Pinpoint the cell where the given text exists, returning its [x, y] midpoint coordinate. 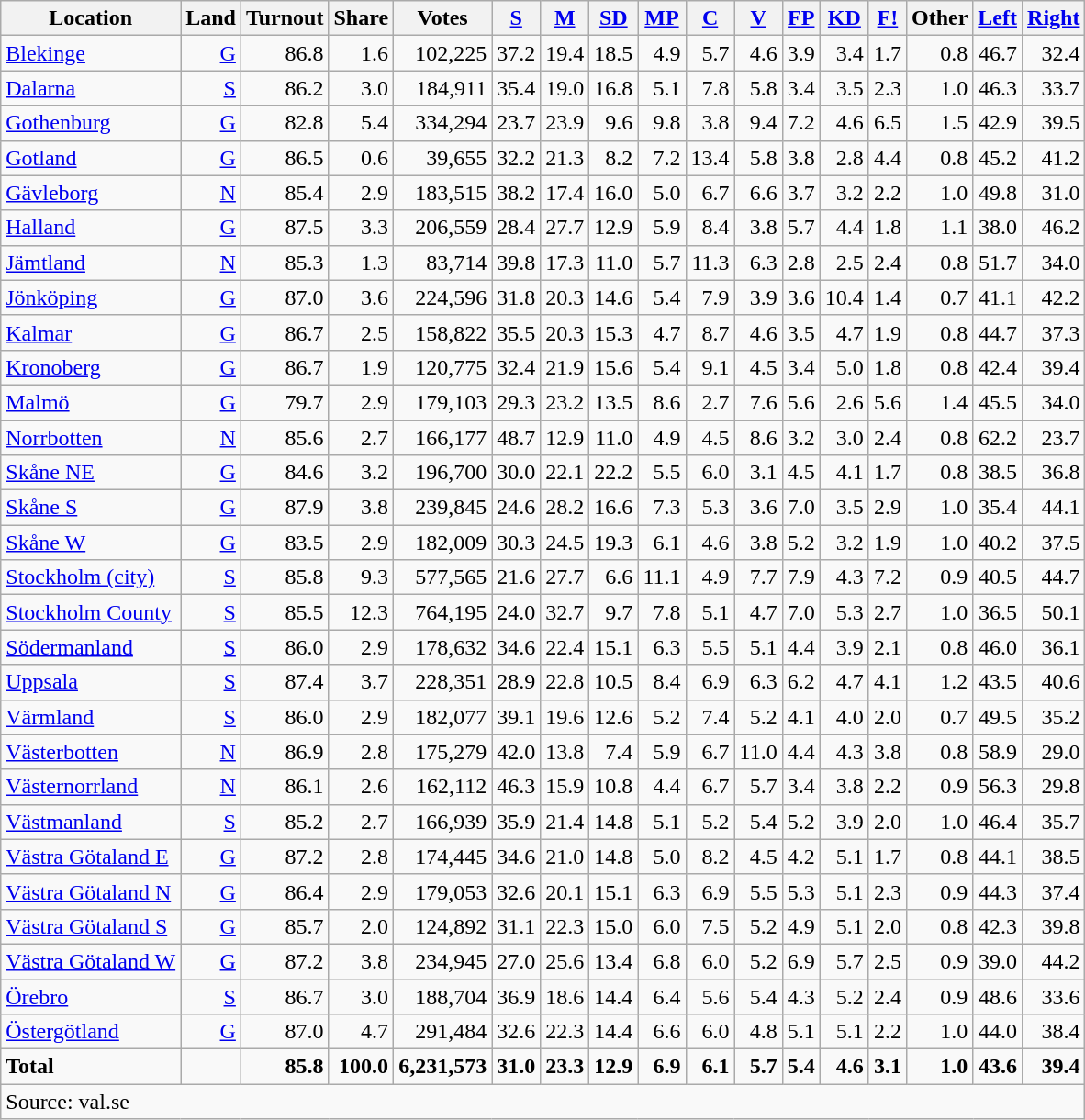
42.9 [998, 123]
4.8 [758, 1032]
42.2 [1054, 297]
Norrbotten [91, 438]
Jämtland [91, 263]
13.8 [565, 752]
87.9 [285, 508]
Malmö [91, 402]
6.4 [662, 996]
43.6 [998, 1067]
82.8 [285, 123]
9.1 [710, 367]
44.0 [998, 1032]
15.9 [565, 787]
44.3 [998, 891]
Västernorrland [91, 787]
188,704 [442, 996]
19.4 [565, 53]
21.9 [565, 367]
Halland [91, 228]
56.3 [998, 787]
36.1 [1054, 647]
6,231,573 [442, 1067]
44.2 [1054, 961]
182,009 [442, 543]
6.8 [662, 961]
12.3 [362, 612]
577,565 [442, 577]
40.6 [1054, 682]
32.7 [565, 612]
19.6 [565, 717]
Skåne NE [91, 473]
86.1 [285, 787]
10.4 [845, 297]
1.1 [939, 228]
7.3 [662, 508]
183,515 [442, 193]
C [710, 18]
41.2 [1054, 158]
228,351 [442, 682]
Skåne W [91, 543]
33.7 [1054, 88]
F! [887, 18]
MP [662, 18]
38.0 [998, 228]
Gävleborg [91, 193]
86.2 [285, 88]
35.2 [1054, 717]
Gotland [91, 158]
179,053 [442, 891]
27.0 [516, 961]
4.0 [845, 717]
85.5 [285, 612]
42.4 [998, 367]
3.3 [362, 228]
V [758, 18]
16.0 [613, 193]
30.0 [516, 473]
29.3 [516, 402]
Skåne S [91, 508]
2.1 [887, 647]
Source: val.se [543, 1102]
50.1 [1054, 612]
12.6 [613, 717]
9.7 [613, 612]
Uppsala [91, 682]
45.2 [998, 158]
25.6 [565, 961]
Östergötland [91, 1032]
31.1 [516, 926]
83,714 [442, 263]
32.2 [516, 158]
22.2 [613, 473]
Västra Götaland S [91, 926]
14.6 [613, 297]
9.8 [662, 123]
24.5 [565, 543]
84.6 [285, 473]
85.4 [285, 193]
28.2 [565, 508]
Värmland [91, 717]
62.2 [998, 438]
33.6 [1054, 996]
179,103 [442, 402]
Kronoberg [91, 367]
21.6 [516, 577]
36.9 [516, 996]
Västerbotten [91, 752]
Stockholm County [91, 612]
175,279 [442, 752]
Västmanland [91, 822]
224,596 [442, 297]
Stockholm (city) [91, 577]
24.0 [516, 612]
Right [1054, 18]
Left [998, 18]
38.4 [1054, 1032]
28.9 [516, 682]
Blekinge [91, 53]
22.1 [565, 473]
18.6 [565, 996]
FP [800, 18]
40.2 [998, 543]
86.9 [285, 752]
166,177 [442, 438]
120,775 [442, 367]
87.5 [285, 228]
6.5 [887, 123]
764,195 [442, 612]
35.9 [516, 822]
24.6 [516, 508]
18.5 [613, 53]
16.6 [613, 508]
43.5 [998, 682]
7.5 [710, 926]
100.0 [362, 1067]
1.6 [362, 53]
85.6 [285, 438]
Örebro [91, 996]
Other [939, 18]
Västra Götaland W [91, 961]
Votes [442, 18]
Västra Götaland E [91, 857]
30.3 [516, 543]
11.3 [710, 263]
17.3 [565, 263]
87.4 [285, 682]
51.7 [998, 263]
KD [845, 18]
19.3 [613, 543]
21.4 [565, 822]
29.8 [1054, 787]
196,700 [442, 473]
Jönköping [91, 297]
13.5 [613, 402]
124,892 [442, 926]
10.5 [613, 682]
37.4 [1054, 891]
38.2 [516, 193]
23.3 [565, 1067]
83.5 [285, 543]
39.5 [1054, 123]
39.1 [516, 717]
29.0 [1054, 752]
85.2 [285, 822]
184,911 [442, 88]
7.7 [758, 577]
36.5 [998, 612]
58.9 [998, 752]
Total [91, 1067]
9.4 [758, 123]
10.8 [613, 787]
162,112 [442, 787]
1.5 [939, 123]
Södermanland [91, 647]
15.6 [613, 367]
35.7 [1054, 822]
1.3 [362, 263]
174,445 [442, 857]
182,077 [442, 717]
158,822 [442, 332]
166,939 [442, 822]
86.5 [285, 158]
4.2 [800, 857]
85.3 [285, 263]
239,845 [442, 508]
46.2 [1054, 228]
21.0 [565, 857]
Share [362, 18]
11.1 [662, 577]
23.2 [565, 402]
22.8 [565, 682]
46.4 [998, 822]
49.5 [998, 717]
42.0 [516, 752]
19.0 [565, 88]
42.3 [998, 926]
Location [91, 18]
Dalarna [91, 88]
234,945 [442, 961]
40.5 [998, 577]
35.5 [516, 332]
41.1 [998, 297]
Turnout [285, 18]
102,225 [442, 53]
48.6 [998, 996]
23.9 [565, 123]
9.3 [362, 577]
6.2 [800, 682]
49.8 [998, 193]
37.2 [516, 53]
1.2 [939, 682]
15.0 [613, 926]
20.1 [565, 891]
48.7 [516, 438]
21.3 [565, 158]
79.7 [285, 402]
46.7 [998, 53]
86.4 [285, 891]
Västra Götaland N [91, 891]
15.3 [613, 332]
17.4 [565, 193]
Kalmar [91, 332]
39.0 [998, 961]
28.4 [516, 228]
291,484 [442, 1032]
36.8 [1054, 473]
334,294 [442, 123]
85.7 [285, 926]
86.8 [285, 53]
Land [211, 18]
M [565, 18]
178,632 [442, 647]
22.4 [565, 647]
16.8 [613, 88]
46.0 [998, 647]
39,655 [442, 158]
7.6 [758, 402]
9.6 [613, 123]
31.8 [516, 297]
Gothenburg [91, 123]
0.6 [362, 158]
45.5 [998, 402]
206,559 [442, 228]
37.3 [1054, 332]
8.7 [710, 332]
SD [613, 18]
37.5 [1054, 543]
